From the cell containing the given text, extract its center point as (X, Y) coordinate. 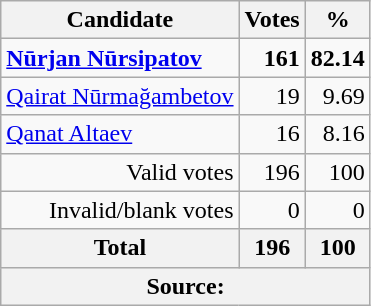
Nūrjan Nūrsipatov (120, 58)
161 (272, 58)
Source: (186, 286)
Invalid/blank votes (120, 210)
Valid votes (120, 172)
19 (272, 96)
% (338, 20)
82.14 (338, 58)
Total (120, 248)
Qairat Nūrmağambetov (120, 96)
Qanat Altaev (120, 134)
Candidate (120, 20)
16 (272, 134)
8.16 (338, 134)
9.69 (338, 96)
Votes (272, 20)
